Provide the (X, Y) coordinate of the cell's center where the given text is located.  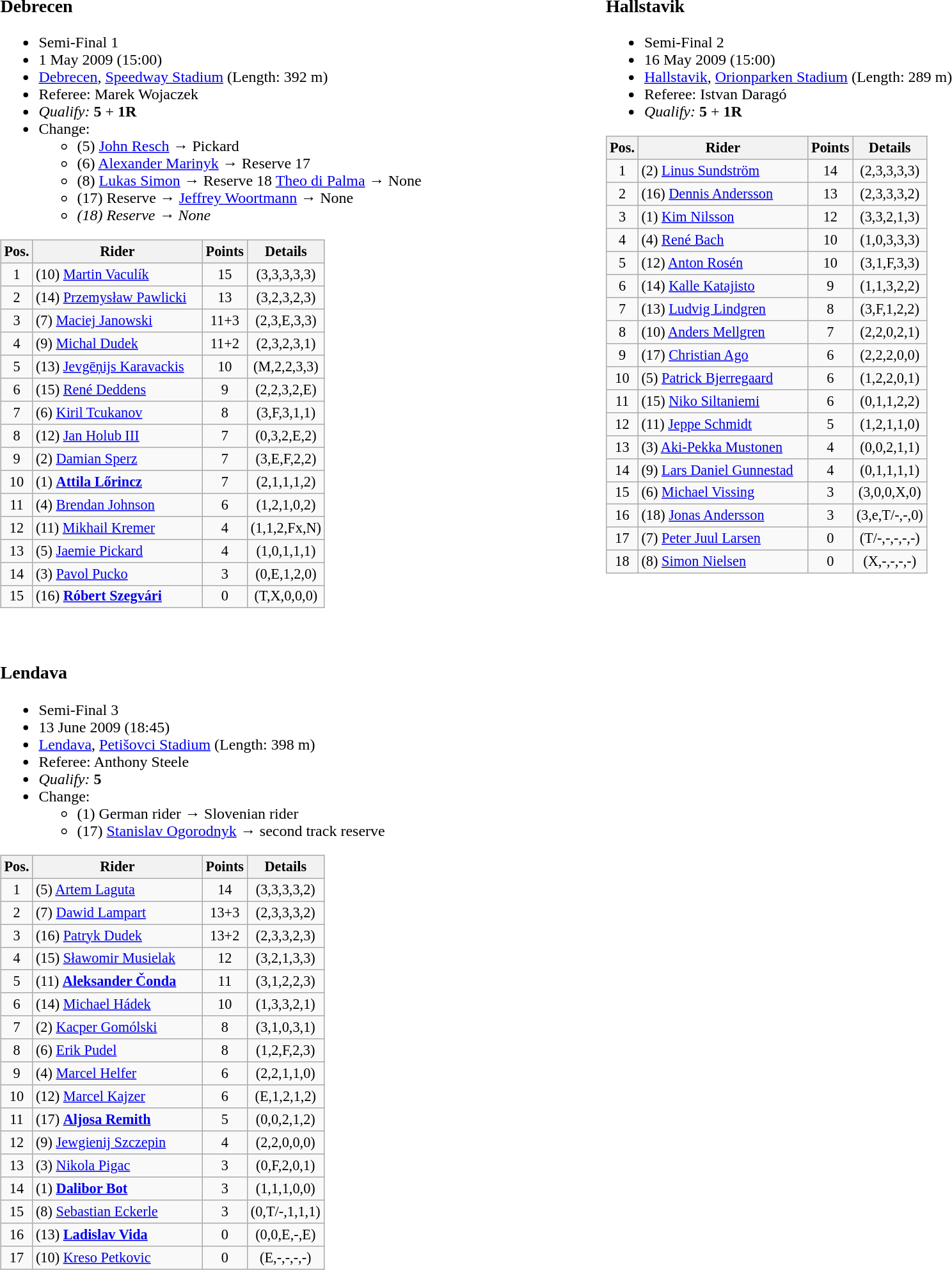
(2,3,2,3,1) (287, 344)
(2,3,3,3,3) (889, 171)
(12) Jan Holub III (118, 436)
(2,3,3,2,3) (285, 936)
(7) Maciej Janowski (118, 321)
(14) Michael Hádek (118, 1004)
(5) Artem Laguta (118, 890)
(2) Kacper Gomólski (118, 1027)
(3,F,3,1,1) (287, 413)
(11) Aleksander Čonda (118, 981)
(2,1,1,1,2) (287, 481)
(3,F,1,2,2) (889, 309)
(12) Marcel Kajzer (118, 1097)
(3,e,T/-,-,0) (889, 516)
(6) Erik Pudel (118, 1050)
(3,1,2,2,3) (285, 981)
(0,0,2,1,1) (889, 447)
(11) Mikhail Kremer (118, 527)
(2) Linus Sundström (723, 171)
(0,1,1,1,1) (889, 470)
(16) Dennis Andersson (723, 194)
(15) Niko Siltaniemi (723, 401)
(0,F,2,0,1) (285, 1166)
(1,2,1,1,0) (889, 424)
(3) Pavol Pucko (118, 574)
(E,1,2,1,2) (285, 1097)
(8) Simon Nielsen (723, 562)
(1) Attila Lőrincz (118, 481)
(8) Sebastian Eckerle (118, 1211)
11+2 (225, 344)
11+3 (225, 321)
(4) Brendan Johnson (118, 504)
(3,1,0,3,1) (285, 1027)
(3,0,0,X,0) (889, 493)
(17) Christian Ago (723, 355)
(6) Kiril Tcukanov (118, 413)
(7) Dawid Lampart (118, 913)
(17) Aljosa Remith (118, 1120)
(2,2,1,1,0) (285, 1073)
(2,2,0,2,1) (889, 332)
(0,0,E,-,E) (285, 1234)
(1,2,2,0,1) (889, 378)
(0,T/-,1,1,1) (285, 1211)
(3) Nikola Pigac (118, 1166)
(15) Sławomir Musielak (118, 959)
(3) Aki-Pekka Mustonen (723, 447)
(0,E,1,2,0) (287, 574)
(16) Róbert Szegvári (118, 597)
(2,2,3,2,E) (287, 390)
(5) Jaemie Pickard (118, 551)
(13) Ladislav Vida (118, 1234)
(4) Marcel Helfer (118, 1073)
(T,X,0,0,0) (287, 597)
(14) Kalle Katajisto (723, 286)
(3,3,3,3,2) (285, 890)
(2,2,2,0,0) (889, 355)
(0,3,2,E,2) (287, 436)
(15) René Deddens (118, 390)
(1) Dalibor Bot (118, 1189)
(X,-,-,-,-) (889, 562)
(2) Damian Sperz (118, 459)
(14) Przemysław Pawlicki (118, 298)
(3,2,3,2,3) (287, 298)
(12) Anton Rosén (723, 263)
(2,3,E,3,3) (287, 321)
(M,2,2,3,3) (287, 367)
(3,1,F,3,3) (889, 263)
(3,E,F,2,2) (287, 459)
(1,1,2,Fx,N) (287, 527)
(11) Jeppe Schmidt (723, 424)
(18) Jonas Andersson (723, 516)
13+2 (225, 936)
(10) Martin Vaculík (118, 275)
(0,1,1,2,2) (889, 401)
(9) Lars Daniel Gunnestad (723, 470)
(16) Patryk Dudek (118, 936)
(T/-,-,-,-,-) (889, 539)
(6) Michael Vissing (723, 493)
13+3 (225, 913)
(2,2,0,0,0) (285, 1143)
(1,1,1,0,0) (285, 1189)
(1,2,F,2,3) (285, 1050)
(3,3,3,3,3) (287, 275)
(10) Anders Mellgren (723, 332)
(3,2,1,3,3) (285, 959)
18 (622, 562)
(9) Jewgienij Szczepin (118, 1143)
(9) Michal Dudek (118, 344)
(1,0,1,1,1) (287, 551)
(13) Jevgēņijs Karavackis (118, 367)
(E,-,-,-,-) (285, 1257)
(10) Kreso Petkovic (118, 1257)
(1,3,3,2,1) (285, 1004)
(0,0,2,1,2) (285, 1120)
(1,0,3,3,3) (889, 240)
(1,1,3,2,2) (889, 286)
(7) Peter Juul Larsen (723, 539)
(1) Kim Nilsson (723, 217)
(3,3,2,1,3) (889, 217)
(1,2,1,0,2) (287, 504)
(5) Patrick Bjerregaard (723, 378)
(4) René Bach (723, 240)
(13) Ludvig Lindgren (723, 309)
